From the cell containing the given text, extract its center point as [X, Y] coordinate. 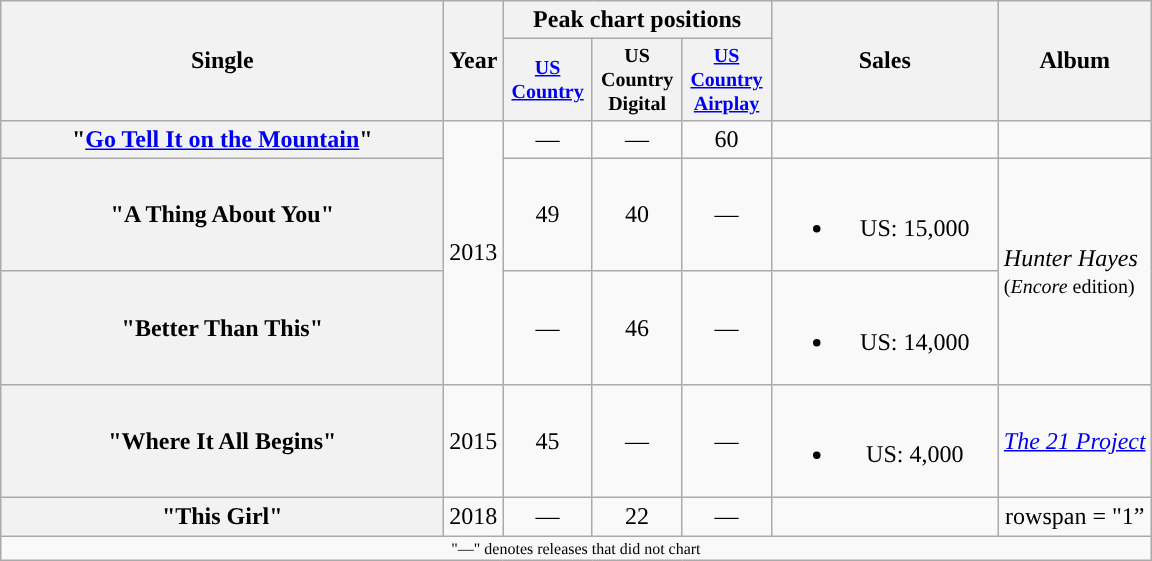
Year [474, 61]
rowspan = "1” [1074, 517]
2018 [474, 517]
2015 [474, 440]
45 [548, 440]
Peak chart positions [637, 20]
60 [726, 139]
"A Thing About You" [222, 214]
US Country [548, 80]
Single [222, 61]
2013 [474, 252]
Album [1074, 61]
US: 4,000 [884, 440]
Hunter Hayes(Encore edition) [1074, 271]
"This Girl" [222, 517]
"Where It All Begins" [222, 440]
46 [636, 328]
"Better Than This" [222, 328]
49 [548, 214]
"—" denotes releases that did not chart [576, 548]
US: 15,000 [884, 214]
"Go Tell It on the Mountain" [222, 139]
US Country Digital [636, 80]
The 21 Project [1074, 440]
US Country Airplay [726, 80]
40 [636, 214]
Sales [884, 61]
22 [636, 517]
US: 14,000 [884, 328]
